Identify which cell holds the provided text, then report its [x, y] central coordinate. 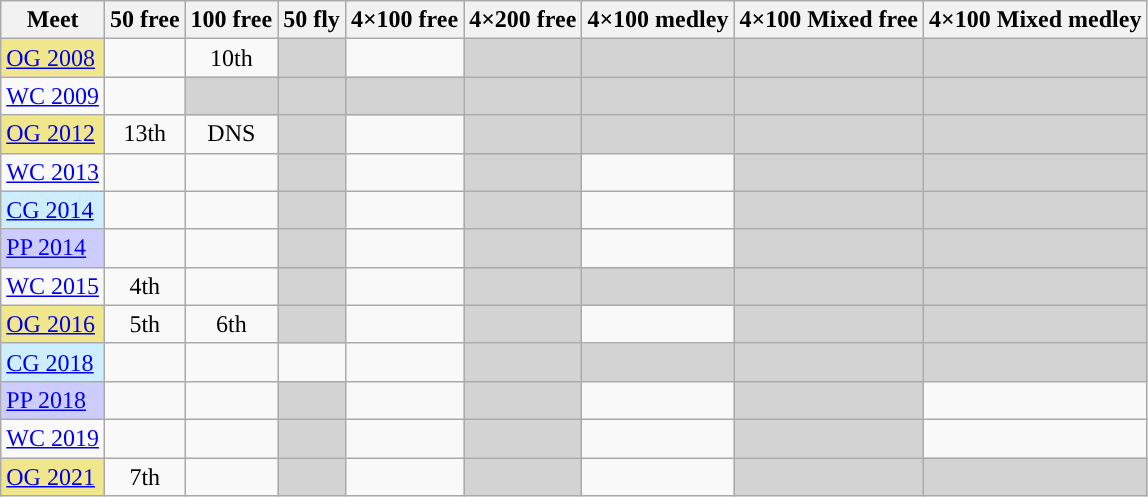
4th [144, 286]
4×100 medley [658, 20]
7th [144, 477]
4×100 Mixed medley [1036, 20]
50 fly [312, 20]
5th [144, 324]
PP 2014 [53, 248]
10th [232, 58]
OG 2008 [53, 58]
4×100 free [404, 20]
6th [232, 324]
100 free [232, 20]
OG 2012 [53, 134]
WC 2019 [53, 438]
WC 2015 [53, 286]
4×200 free [523, 20]
OG 2016 [53, 324]
WC 2013 [53, 172]
CG 2014 [53, 210]
PP 2018 [53, 400]
CG 2018 [53, 362]
13th [144, 134]
WC 2009 [53, 96]
Meet [53, 20]
OG 2021 [53, 477]
4×100 Mixed free [829, 20]
50 free [144, 20]
DNS [232, 134]
